Pinpoint the cell where the given text exists, returning its [X, Y] midpoint coordinate. 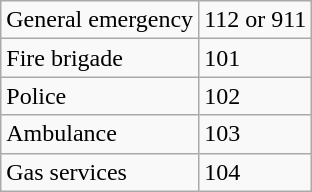
101 [256, 58]
103 [256, 134]
Gas services [100, 172]
Fire brigade [100, 58]
Ambulance [100, 134]
Police [100, 96]
General emergency [100, 20]
112 or 911 [256, 20]
102 [256, 96]
104 [256, 172]
